Locate the cell with the specified text and output its [X, Y] center coordinate. 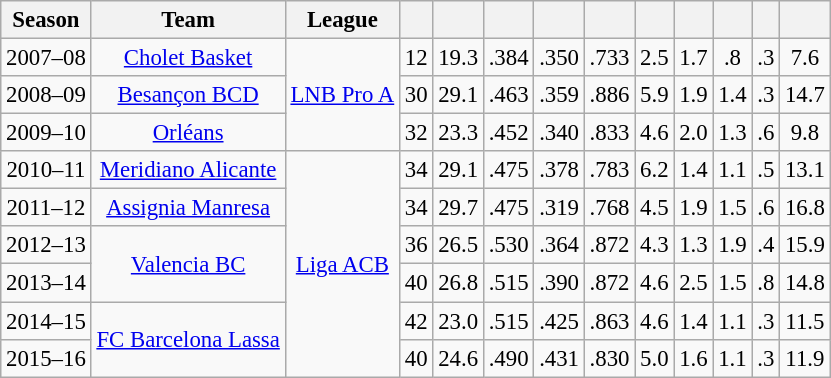
.830 [609, 358]
23.0 [458, 321]
.340 [559, 133]
Valencia BC [188, 264]
29.7 [458, 208]
2012–13 [46, 245]
5.9 [654, 95]
.319 [559, 208]
1.7 [694, 58]
36 [416, 245]
.463 [508, 95]
2010–11 [46, 170]
9.8 [805, 133]
16.8 [805, 208]
11.9 [805, 358]
LNB Pro A [342, 96]
Meridiano Alicante [188, 170]
.833 [609, 133]
.390 [559, 283]
League [342, 20]
19.3 [458, 58]
2015–16 [46, 358]
6.2 [654, 170]
5.0 [654, 358]
.530 [508, 245]
14.8 [805, 283]
.378 [559, 170]
.886 [609, 95]
.359 [559, 95]
4.5 [654, 208]
32 [416, 133]
.733 [609, 58]
.364 [559, 245]
.783 [609, 170]
24.6 [458, 358]
Liga ACB [342, 264]
14.7 [805, 95]
42 [416, 321]
11.5 [805, 321]
2009–10 [46, 133]
7.6 [805, 58]
30 [416, 95]
23.3 [458, 133]
.425 [559, 321]
.4 [766, 245]
Orléans [188, 133]
.490 [508, 358]
.768 [609, 208]
2014–15 [46, 321]
Assignia Manresa [188, 208]
26.8 [458, 283]
.431 [559, 358]
FC Barcelona Lassa [188, 340]
.452 [508, 133]
Besançon BCD [188, 95]
Season [46, 20]
2007–08 [46, 58]
15.9 [805, 245]
2011–12 [46, 208]
4.3 [654, 245]
2013–14 [46, 283]
Cholet Basket [188, 58]
.350 [559, 58]
.384 [508, 58]
Team [188, 20]
.5 [766, 170]
26.5 [458, 245]
1.6 [694, 358]
2.0 [694, 133]
12 [416, 58]
2008–09 [46, 95]
13.1 [805, 170]
.863 [609, 321]
